Return the [x, y] coordinate for the center point of the cell that contains the specified text.  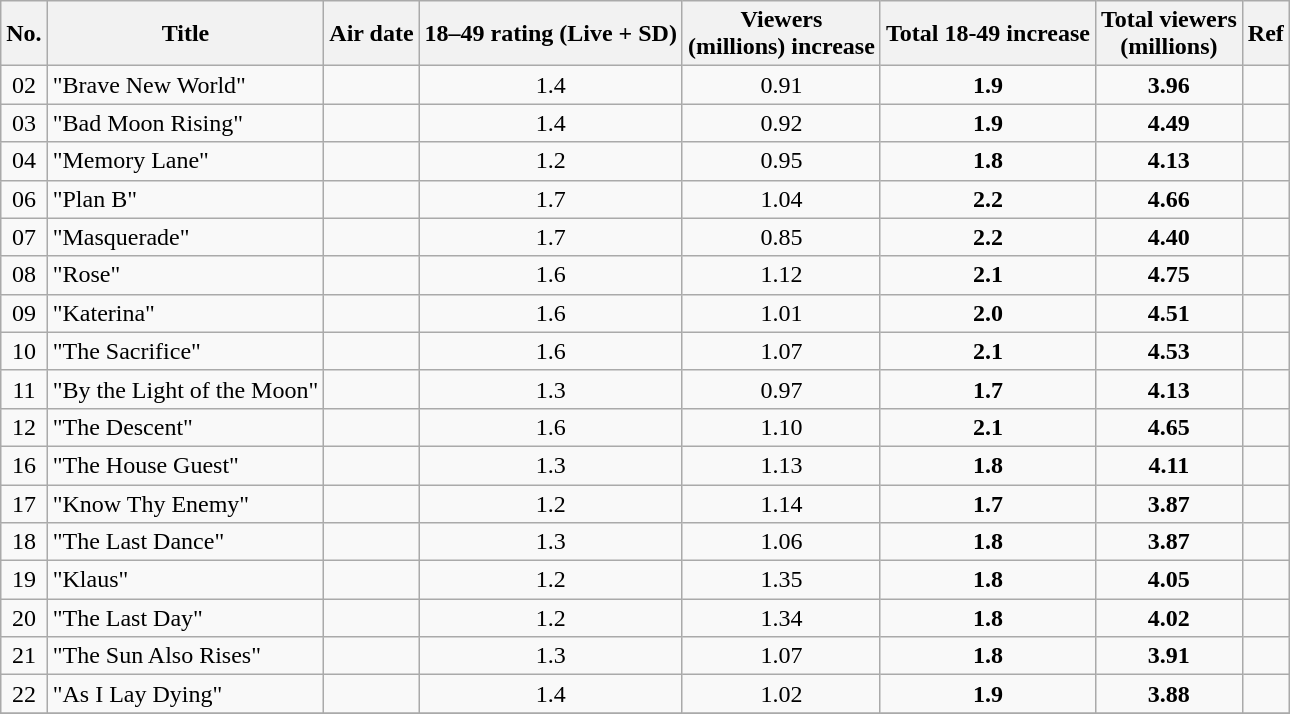
"The Descent" [186, 427]
1.12 [781, 275]
"Klaus" [186, 580]
3.88 [1168, 694]
02 [24, 85]
"Know Thy Enemy" [186, 503]
"Bad Moon Rising" [186, 123]
3.96 [1168, 85]
"Brave New World" [186, 85]
4.65 [1168, 427]
0.85 [781, 237]
12 [24, 427]
4.53 [1168, 351]
Air date [372, 34]
11 [24, 389]
"Katerina" [186, 313]
07 [24, 237]
0.95 [781, 161]
3.91 [1168, 656]
4.75 [1168, 275]
04 [24, 161]
16 [24, 465]
17 [24, 503]
1.01 [781, 313]
18 [24, 542]
1.06 [781, 542]
09 [24, 313]
4.49 [1168, 123]
Ref [1266, 34]
03 [24, 123]
22 [24, 694]
"The House Guest" [186, 465]
4.51 [1168, 313]
4.02 [1168, 618]
1.13 [781, 465]
"Masquerade" [186, 237]
1.34 [781, 618]
1.35 [781, 580]
Viewers(millions) increase [781, 34]
4.66 [1168, 199]
1.10 [781, 427]
20 [24, 618]
4.05 [1168, 580]
"The Last Day" [186, 618]
"The Last Dance" [186, 542]
21 [24, 656]
1.04 [781, 199]
Title [186, 34]
"Plan B" [186, 199]
06 [24, 199]
0.91 [781, 85]
Total 18-49 increase [988, 34]
Total viewers(millions) [1168, 34]
0.97 [781, 389]
"By the Light of the Moon" [186, 389]
"Memory Lane" [186, 161]
08 [24, 275]
1.14 [781, 503]
"The Sacrifice" [186, 351]
"The Sun Also Rises" [186, 656]
1.02 [781, 694]
4.11 [1168, 465]
0.92 [781, 123]
19 [24, 580]
"Rose" [186, 275]
No. [24, 34]
10 [24, 351]
4.40 [1168, 237]
18–49 rating (Live + SD) [550, 34]
"As I Lay Dying" [186, 694]
2.0 [988, 313]
